Scan for the cell matching the given text and deliver its [X, Y] coordinate at center. 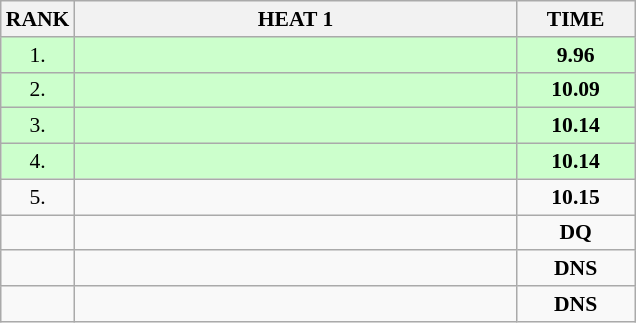
9.96 [576, 55]
RANK [38, 19]
TIME [576, 19]
HEAT 1 [295, 19]
2. [38, 90]
5. [38, 197]
4. [38, 162]
1. [38, 55]
10.09 [576, 90]
DQ [576, 233]
3. [38, 126]
10.15 [576, 197]
